Scan for the cell matching the given text and deliver its [X, Y] coordinate at center. 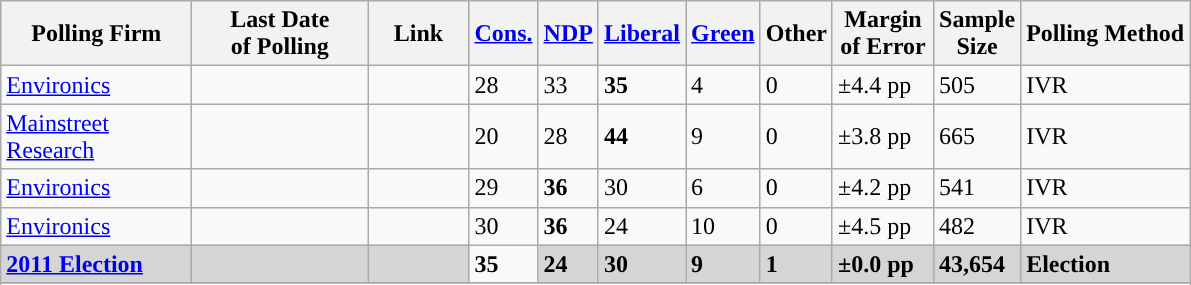
Marginof Error [882, 34]
Liberal [642, 34]
Green [724, 34]
20 [504, 136]
541 [978, 188]
6 [724, 188]
Cons. [504, 34]
505 [978, 85]
44 [642, 136]
±3.8 pp [882, 136]
Link [418, 34]
±4.2 pp [882, 188]
33 [568, 85]
Last Dateof Polling [280, 34]
2011 Election [96, 264]
±4.4 pp [882, 85]
10 [724, 226]
Polling Firm [96, 34]
Mainstreet Research [96, 136]
29 [504, 188]
482 [978, 226]
Election [1106, 264]
NDP [568, 34]
1 [796, 264]
±0.0 pp [882, 264]
43,654 [978, 264]
665 [978, 136]
Polling Method [1106, 34]
4 [724, 85]
SampleSize [978, 34]
±4.5 pp [882, 226]
Other [796, 34]
